Capture the cell that displays the provided text and extract its (X, Y) central coordinate. 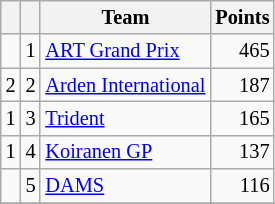
465 (242, 51)
137 (242, 152)
Team (125, 17)
Koiranen GP (125, 152)
ART Grand Prix (125, 51)
165 (242, 118)
5 (31, 186)
Points (242, 17)
116 (242, 186)
DAMS (125, 186)
Trident (125, 118)
Arden International (125, 85)
4 (31, 152)
187 (242, 85)
3 (31, 118)
